For the text-containing cell, return its midpoint in (X, Y) coordinate format. 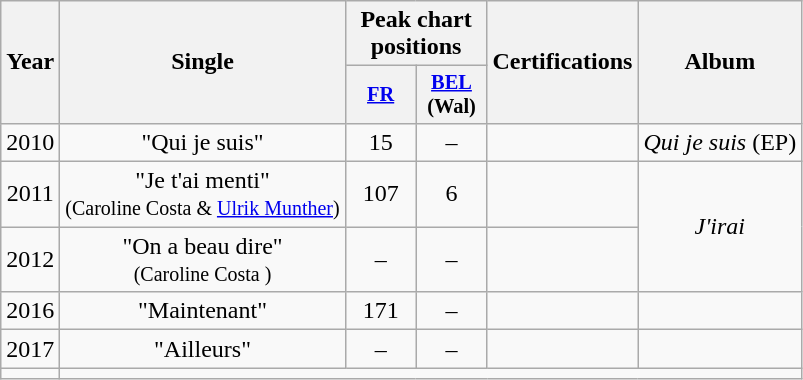
"On a beau dire" (Caroline Costa ) (202, 260)
2016 (30, 311)
2012 (30, 260)
Certifications (562, 62)
J'irai (720, 227)
2010 (30, 142)
Peak chart positions (416, 34)
FR (380, 95)
BEL(Wal) (452, 95)
15 (380, 142)
2017 (30, 349)
6 (452, 194)
"Qui je suis" (202, 142)
"Maintenant" (202, 311)
107 (380, 194)
Qui je suis (EP) (720, 142)
Album (720, 62)
"Je t'ai menti" (Caroline Costa & Ulrik Munther) (202, 194)
2011 (30, 194)
171 (380, 311)
Year (30, 62)
Single (202, 62)
"Ailleurs" (202, 349)
